Identify which cell holds the provided text, then report its [X, Y] central coordinate. 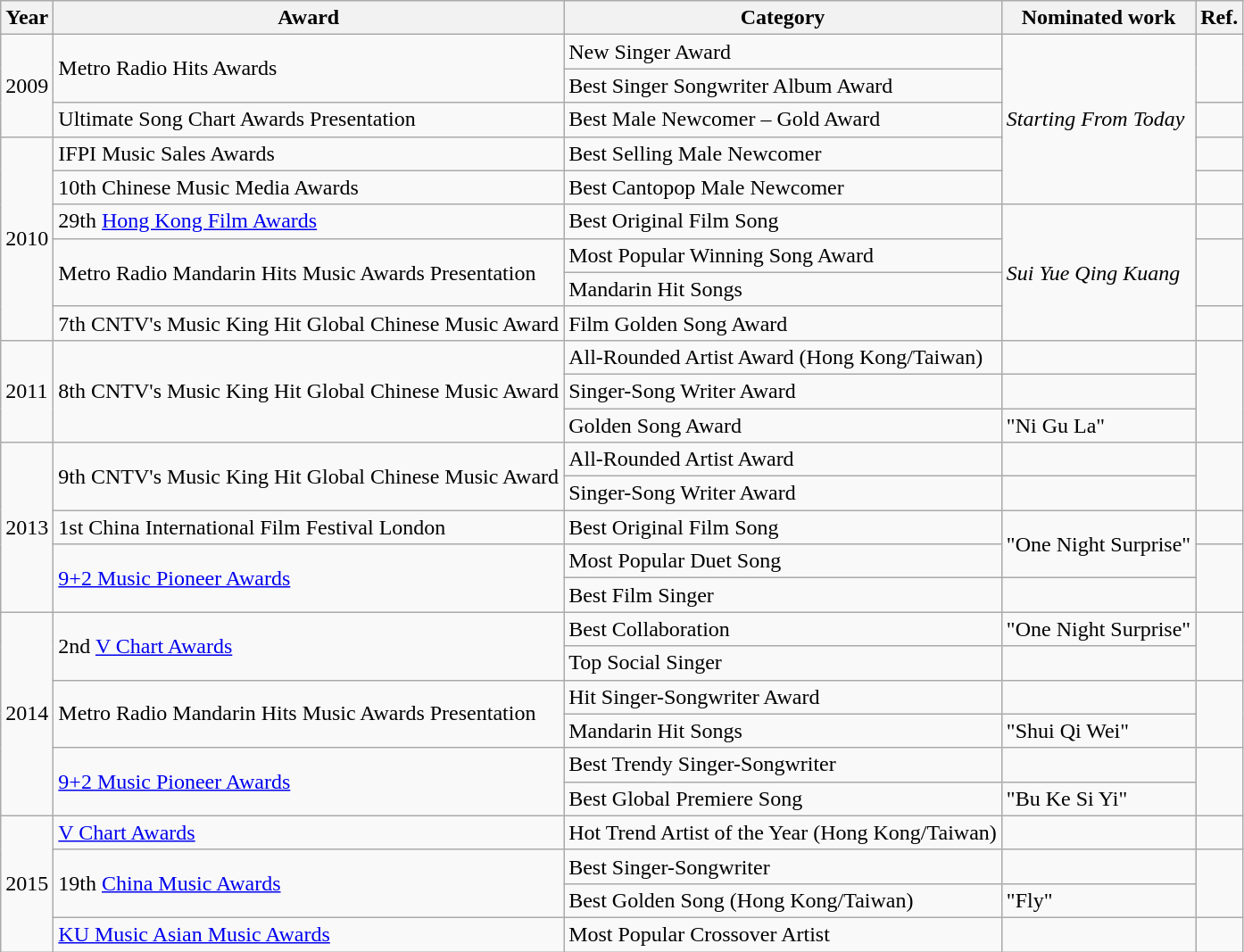
8th CNTV's Music King Hit Global Chinese Music Award [309, 391]
Best Singer Songwriter Album Award [784, 86]
Best Singer-Songwriter [784, 866]
"Fly" [1098, 900]
19th China Music Awards [309, 883]
2009 [27, 86]
Best Global Premiere Song [784, 799]
Ultimate Song Chart Awards Presentation [309, 120]
All-Rounded Artist Award [784, 459]
V Chart Awards [309, 832]
2014 [27, 714]
Year [27, 18]
Best Cantopop Male Newcomer [784, 187]
"Ni Gu La" [1098, 426]
Award [309, 18]
29th Hong Kong Film Awards [309, 221]
Nominated work [1098, 18]
Most Popular Duet Song [784, 561]
2nd V Chart Awards [309, 646]
2011 [27, 391]
Ref. [1219, 18]
"Bu Ke Si Yi" [1098, 799]
Film Golden Song Award [784, 323]
All-Rounded Artist Award (Hong Kong/Taiwan) [784, 357]
Best Trendy Singer-Songwriter [784, 765]
Starting From Today [1098, 120]
New Singer Award [784, 52]
Most Popular Crossover Artist [784, 934]
2013 [27, 527]
9th CNTV's Music King Hit Global Chinese Music Award [309, 476]
Hit Singer-Songwriter Award [784, 697]
Best Male Newcomer – Gold Award [784, 120]
Hot Trend Artist of the Year (Hong Kong/Taiwan) [784, 832]
"Shui Qi Wei" [1098, 731]
Most Popular Winning Song Award [784, 255]
2010 [27, 238]
Top Social Singer [784, 663]
Category [784, 18]
Sui Yue Qing Kuang [1098, 272]
10th Chinese Music Media Awards [309, 187]
2015 [27, 883]
1st China International Film Festival London [309, 527]
Metro Radio Hits Awards [309, 69]
Best Collaboration [784, 629]
Best Selling Male Newcomer [784, 153]
7th CNTV's Music King Hit Global Chinese Music Award [309, 323]
Golden Song Award [784, 426]
KU Music Asian Music Awards [309, 934]
Best Golden Song (Hong Kong/Taiwan) [784, 900]
Best Film Singer [784, 595]
IFPI Music Sales Awards [309, 153]
